For the text-containing cell, return its midpoint in [X, Y] coordinate format. 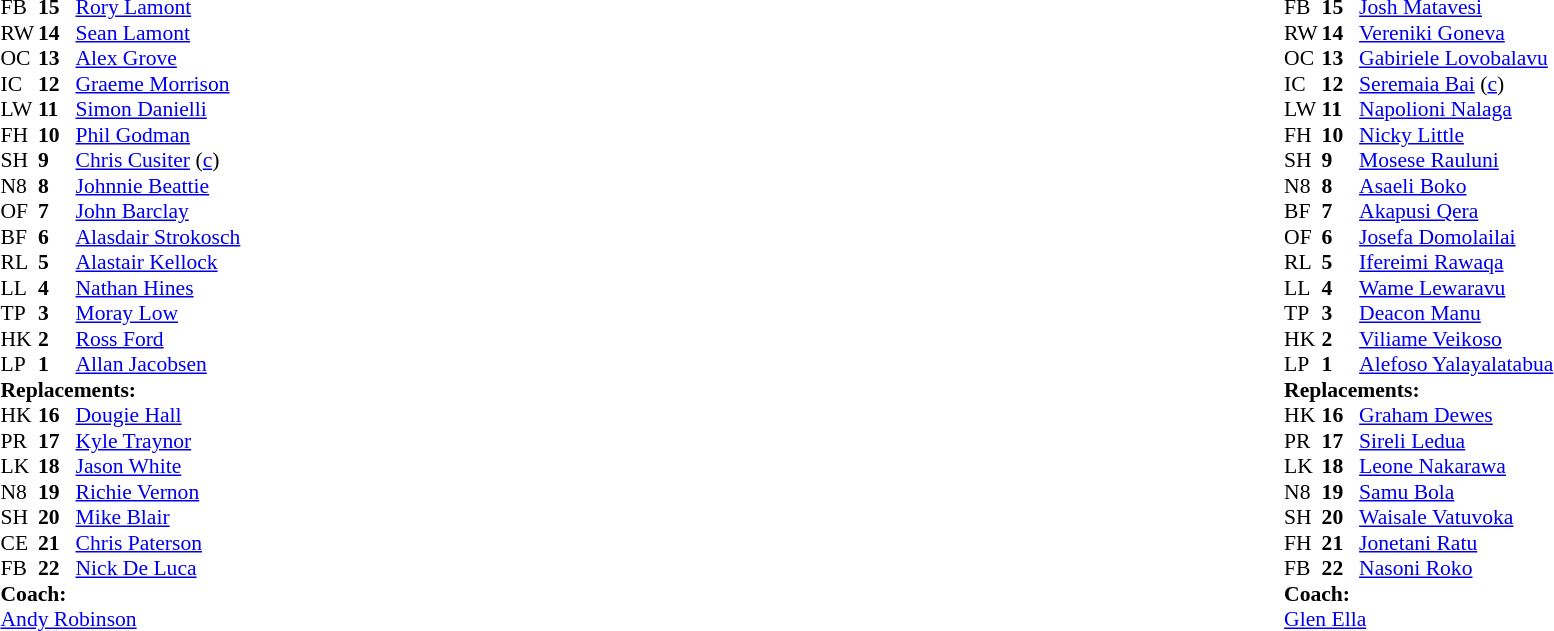
John Barclay [158, 211]
Dougie Hall [158, 415]
Wame Lewaravu [1456, 288]
Nasoni Roko [1456, 569]
Ross Ford [158, 339]
Alex Grove [158, 59]
Deacon Manu [1456, 313]
Alastair Kellock [158, 263]
Mosese Rauluni [1456, 161]
CE [19, 543]
Vereniki Goneva [1456, 33]
Simon Danielli [158, 109]
Chris Cusiter (c) [158, 161]
Graeme Morrison [158, 84]
Leone Nakarawa [1456, 467]
Nathan Hines [158, 288]
Asaeli Boko [1456, 186]
Samu Bola [1456, 492]
Allan Jacobsen [158, 365]
Viliame Veikoso [1456, 339]
Graham Dewes [1456, 415]
Johnnie Beattie [158, 186]
Sean Lamont [158, 33]
Jonetani Ratu [1456, 543]
Napolioni Nalaga [1456, 109]
Jason White [158, 467]
Nick De Luca [158, 569]
Moray Low [158, 313]
Seremaia Bai (c) [1456, 84]
Chris Paterson [158, 543]
Richie Vernon [158, 492]
Alasdair Strokosch [158, 237]
Alefoso Yalayalatabua [1456, 365]
Nicky Little [1456, 135]
Phil Godman [158, 135]
Ifereimi Rawaqa [1456, 263]
Sireli Ledua [1456, 441]
Waisale Vatuvoka [1456, 517]
Mike Blair [158, 517]
Gabiriele Lovobalavu [1456, 59]
Josefa Domolailai [1456, 237]
Akapusi Qera [1456, 211]
Kyle Traynor [158, 441]
